Scan for the cell matching the given text and deliver its [X, Y] coordinate at center. 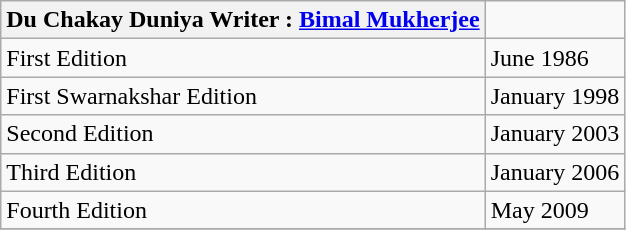
January 1998 [555, 96]
First Swarnakshar Edition [243, 96]
May 2009 [555, 210]
First Edition [243, 58]
Fourth Edition [243, 210]
June 1986 [555, 58]
Du Chakay Duniya Writer : Bimal Mukherjee [243, 20]
January 2003 [555, 134]
Third Edition [243, 172]
January 2006 [555, 172]
Second Edition [243, 134]
